Search for the cell housing the specified text and yield its [x, y] center coordinate. 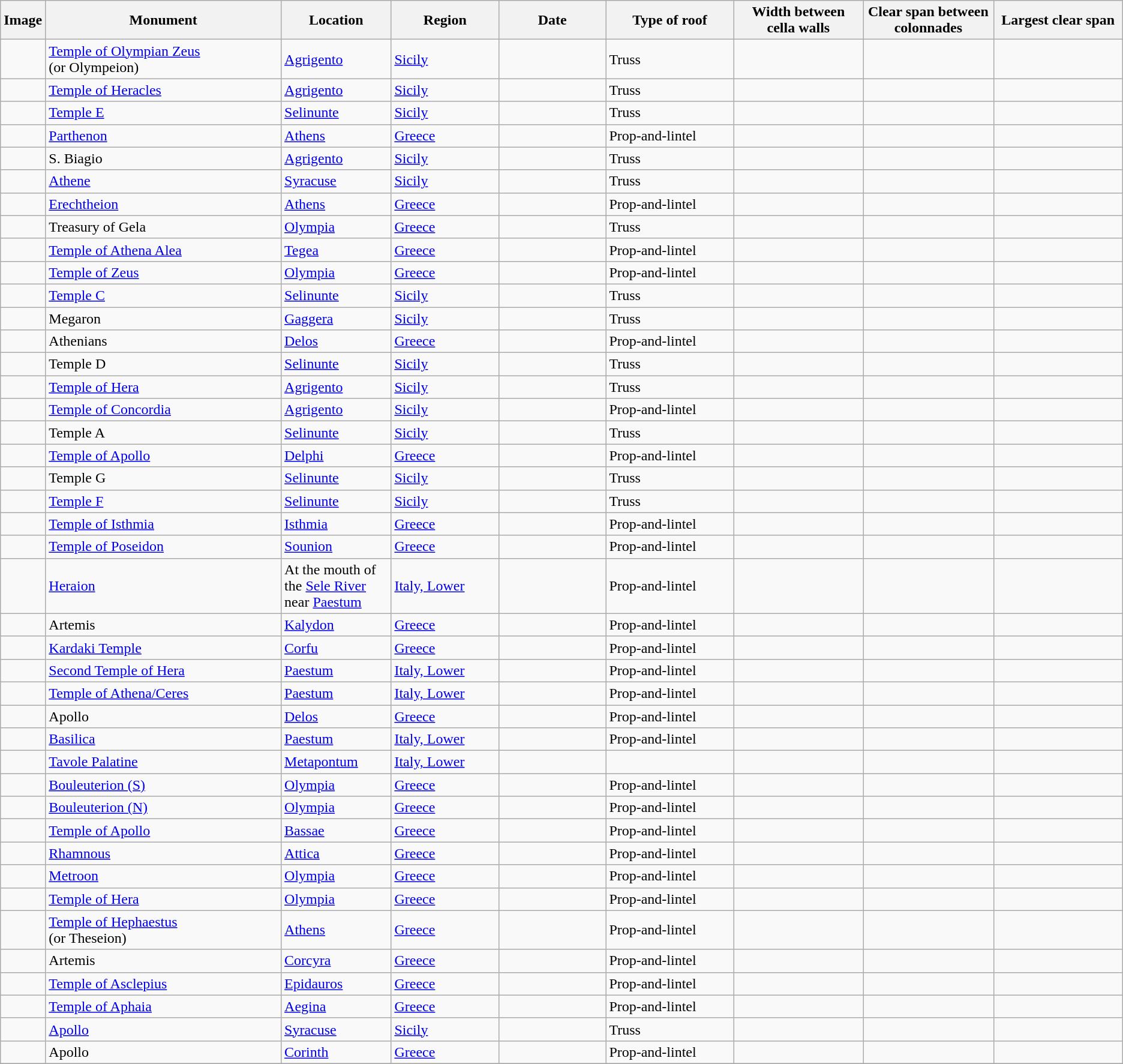
Epidauros [336, 984]
Delphi [336, 455]
Date [553, 20]
Tegea [336, 250]
Temple D [163, 364]
Location [336, 20]
Temple G [163, 478]
Metapontum [336, 762]
Corinth [336, 1052]
Kalydon [336, 625]
Aegina [336, 1006]
Erechtheion [163, 204]
Clear span between colonnades [929, 20]
Basilica [163, 739]
Temple of Athena Alea [163, 250]
Gaggera [336, 319]
Temple of Isthmia [163, 524]
Region [445, 20]
Bassae [336, 831]
Attica [336, 853]
Image [23, 20]
Temple of Heracles [163, 90]
Temple of Zeus [163, 272]
Tavole Palatine [163, 762]
Heraion [163, 586]
Metroon [163, 876]
Temple F [163, 501]
Temple of Asclepius [163, 984]
Monument [163, 20]
Temple of Concordia [163, 410]
Width between cella walls [798, 20]
Treasury of Gela [163, 227]
Temple C [163, 295]
Corfu [336, 648]
Bouleuterion (N) [163, 808]
Temple A [163, 433]
S. Biagio [163, 158]
Corcyra [336, 961]
Athenians [163, 341]
Isthmia [336, 524]
Megaron [163, 319]
Temple of Hephaestus (or Theseion) [163, 930]
Kardaki Temple [163, 648]
Temple of Athena/Ceres [163, 693]
Rhamnous [163, 853]
Temple of Aphaia [163, 1006]
Second Temple of Hera [163, 670]
Sounion [336, 547]
At the mouth of the Sele River near Paestum [336, 586]
Temple of Olympian Zeus (or Olympeion) [163, 59]
Largest clear span [1058, 20]
Parthenon [163, 136]
Bouleuterion (S) [163, 785]
Temple E [163, 113]
Temple of Poseidon [163, 547]
Athene [163, 181]
Type of roof [669, 20]
